Scan for the cell matching the given text and deliver its [x, y] coordinate at center. 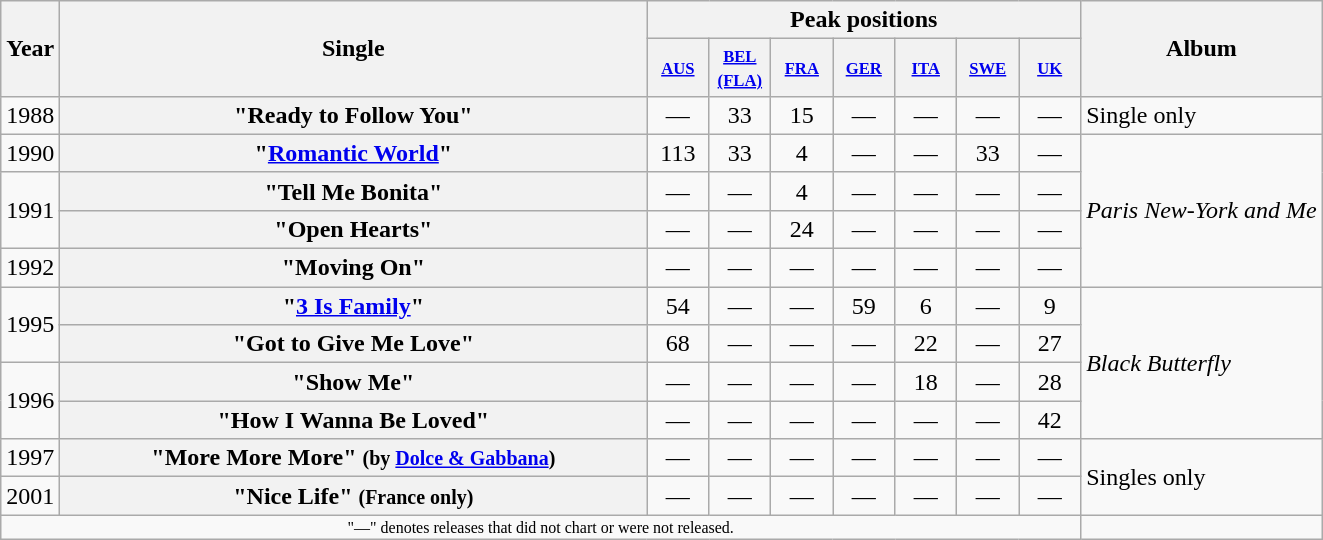
42 [1050, 420]
1988 [30, 115]
AUS [678, 68]
Peak positions [864, 20]
"Moving On" [354, 268]
ITA [926, 68]
SWE [988, 68]
1990 [30, 153]
1992 [30, 268]
GER [864, 68]
UK [1050, 68]
28 [1050, 382]
59 [864, 306]
"Nice Life" (France only) [354, 496]
"Open Hearts" [354, 229]
54 [678, 306]
22 [926, 344]
113 [678, 153]
2001 [30, 496]
"More More More" (by Dolce & Gabbana) [354, 458]
Album [1202, 49]
18 [926, 382]
1997 [30, 458]
Black Butterfly [1202, 363]
"3 Is Family" [354, 306]
Singles only [1202, 477]
1991 [30, 210]
6 [926, 306]
"How I Wanna Be Loved" [354, 420]
24 [802, 229]
1995 [30, 325]
Paris New-York and Me [1202, 210]
"—" denotes releases that did not chart or were not released. [541, 527]
"Romantic World" [354, 153]
"Got to Give Me Love" [354, 344]
9 [1050, 306]
BEL(FLA) [740, 68]
27 [1050, 344]
15 [802, 115]
"Tell Me Bonita" [354, 191]
1996 [30, 401]
FRA [802, 68]
Single only [1202, 115]
"Ready to Follow You" [354, 115]
Year [30, 49]
Single [354, 49]
68 [678, 344]
"Show Me" [354, 382]
